Return the [x, y] coordinate for the center point of the cell that contains the specified text.  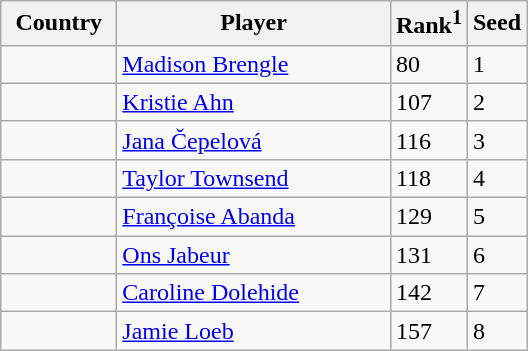
107 [428, 102]
8 [496, 331]
Country [59, 24]
Player [254, 24]
116 [428, 140]
131 [428, 255]
7 [496, 293]
5 [496, 217]
6 [496, 255]
Seed [496, 24]
3 [496, 140]
2 [496, 102]
118 [428, 178]
129 [428, 217]
Rank1 [428, 24]
Ons Jabeur [254, 255]
4 [496, 178]
142 [428, 293]
1 [496, 64]
Madison Brengle [254, 64]
Françoise Abanda [254, 217]
Caroline Dolehide [254, 293]
80 [428, 64]
Jamie Loeb [254, 331]
157 [428, 331]
Jana Čepelová [254, 140]
Taylor Townsend [254, 178]
Kristie Ahn [254, 102]
